For the text-containing cell, return its midpoint in [X, Y] coordinate format. 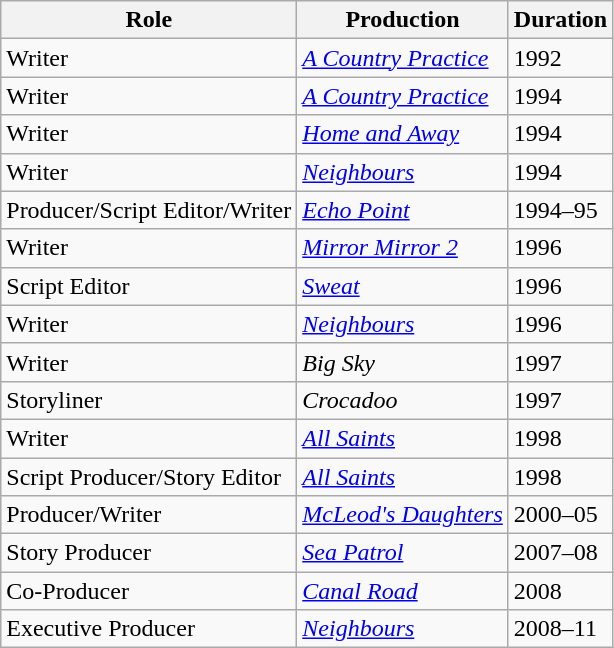
Role [149, 20]
Mirror Mirror 2 [403, 248]
McLeod's Daughters [403, 515]
Producer/Script Editor/Writer [149, 210]
Co-Producer [149, 591]
1992 [560, 58]
2008 [560, 591]
1994–95 [560, 210]
Duration [560, 20]
2007–08 [560, 553]
2008–11 [560, 629]
Canal Road [403, 591]
Script Editor [149, 286]
Sea Patrol [403, 553]
Home and Away [403, 134]
Echo Point [403, 210]
2000–05 [560, 515]
Producer/Writer [149, 515]
Crocadoo [403, 400]
Sweat [403, 286]
Executive Producer [149, 629]
Script Producer/Story Editor [149, 477]
Storyliner [149, 400]
Story Producer [149, 553]
Big Sky [403, 362]
Production [403, 20]
